Output the (x, y) coordinate of the center of the cell containing the given text.  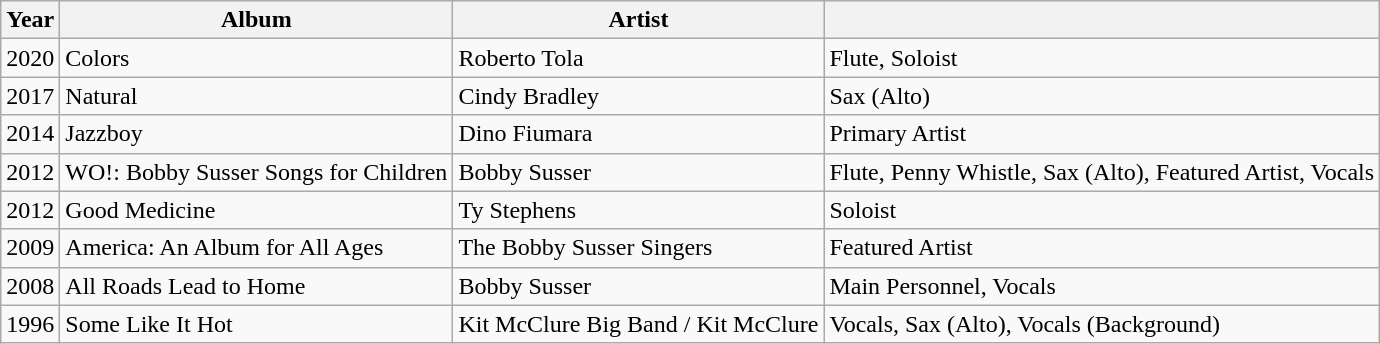
2017 (30, 96)
1996 (30, 324)
All Roads Lead to Home (256, 286)
Year (30, 20)
Natural (256, 96)
Some Like It Hot (256, 324)
Colors (256, 58)
Album (256, 20)
2014 (30, 134)
Roberto Tola (638, 58)
Main Personnel, Vocals (1102, 286)
Soloist (1102, 210)
Featured Artist (1102, 248)
Primary Artist (1102, 134)
Vocals, Sax (Alto), Vocals (Background) (1102, 324)
2009 (30, 248)
2008 (30, 286)
Dino Fiumara (638, 134)
Sax (Alto) (1102, 96)
America: An Album for All Ages (256, 248)
Artist (638, 20)
WO!: Bobby Susser Songs for Children (256, 172)
Kit McClure Big Band / Kit McClure (638, 324)
Flute, Penny Whistle, Sax (Alto), Featured Artist, Vocals (1102, 172)
The Bobby Susser Singers (638, 248)
Good Medicine (256, 210)
Jazzboy (256, 134)
Cindy Bradley (638, 96)
Ty Stephens (638, 210)
Flute, Soloist (1102, 58)
2020 (30, 58)
